Detect which cell encompasses the target text, then output its (x, y) center coordinate. 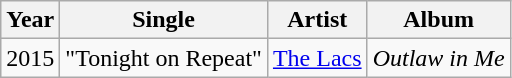
Year (30, 20)
Single (164, 20)
2015 (30, 58)
Artist (317, 20)
"Tonight on Repeat" (164, 58)
Album (438, 20)
The Lacs (317, 58)
Outlaw in Me (438, 58)
